From the cell containing the given text, extract its center point as (x, y) coordinate. 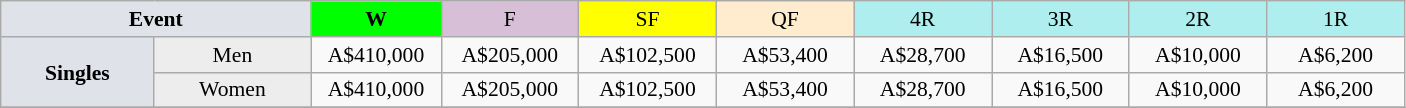
Women (232, 90)
Singles (78, 72)
F (510, 19)
1R (1336, 19)
Men (232, 55)
4R (923, 19)
SF (648, 19)
W (376, 19)
Event (156, 19)
3R (1061, 19)
2R (1198, 19)
QF (785, 19)
